Detect which cell encompasses the target text, then output its (x, y) center coordinate. 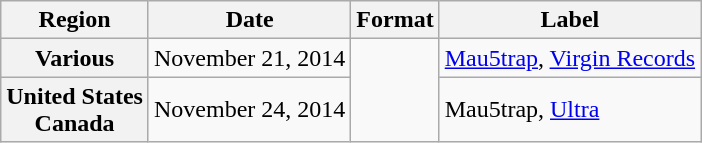
Date (249, 20)
Various (75, 58)
Region (75, 20)
Mau5trap, Virgin Records (570, 58)
November 21, 2014 (249, 58)
November 24, 2014 (249, 110)
Mau5trap, Ultra (570, 110)
Format (395, 20)
Label (570, 20)
United States Canada (75, 110)
